Pinpoint the cell where the given text exists, returning its (X, Y) midpoint coordinate. 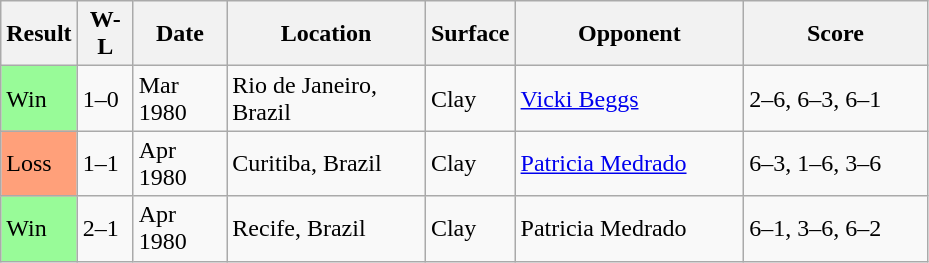
Loss (39, 164)
Location (326, 34)
2–6, 6–3, 6–1 (836, 98)
Opponent (630, 34)
6–3, 1–6, 3–6 (836, 164)
Recife, Brazil (326, 228)
Rio de Janeiro, Brazil (326, 98)
1–1 (105, 164)
Score (836, 34)
Surface (470, 34)
W-L (105, 34)
Vicki Beggs (630, 98)
2–1 (105, 228)
Mar 1980 (180, 98)
1–0 (105, 98)
6–1, 3–6, 6–2 (836, 228)
Curitiba, Brazil (326, 164)
Result (39, 34)
Date (180, 34)
